Capture the cell that displays the provided text and extract its [X, Y] central coordinate. 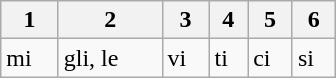
mi [30, 58]
vi [186, 58]
4 [228, 20]
5 [270, 20]
si [314, 58]
gli, le [110, 58]
2 [110, 20]
1 [30, 20]
ti [228, 58]
ci [270, 58]
3 [186, 20]
6 [314, 20]
